Find where the given text appears and provide that cell's center as [x, y] coordinate. 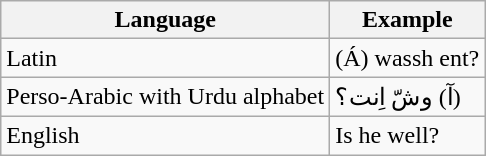
(Á) wassh ent? [408, 58]
English [166, 135]
Language [166, 20]
Example [408, 20]
Latin [166, 58]
Perso-Arabic with Urdu alphabet [166, 97]
آ) وشّ اِنت؟) [408, 97]
Is he well? [408, 135]
